Find where the given text appears and provide that cell's center as (x, y) coordinate. 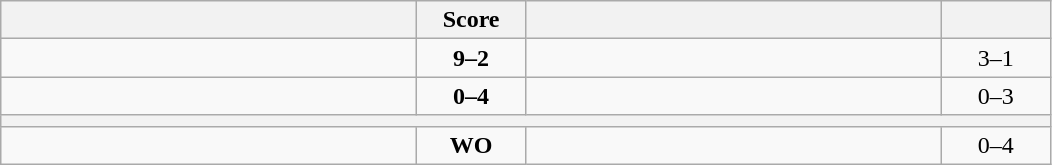
0–3 (996, 96)
Score (472, 20)
WO (472, 145)
9–2 (472, 58)
3–1 (996, 58)
